From the cell containing the given text, extract its center point as [X, Y] coordinate. 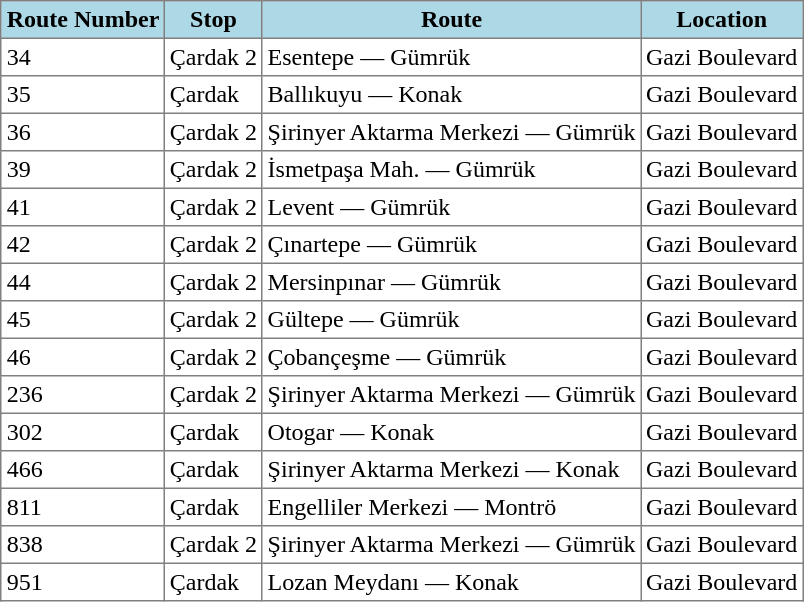
46 [82, 357]
838 [82, 545]
Ballıkuyu — Konak [451, 95]
34 [82, 57]
45 [82, 320]
811 [82, 507]
Mersinpınar — Gümrük [451, 282]
36 [82, 132]
Lozan Meydanı — Konak [451, 582]
Çobançeşme — Gümrük [451, 357]
44 [82, 282]
Stop [214, 20]
42 [82, 245]
İsmetpaşa Mah. — Gümrük [451, 170]
302 [82, 432]
Esentepe — Gümrük [451, 57]
Levent — Gümrük [451, 207]
39 [82, 170]
Route [451, 20]
Gültepe — Gümrük [451, 320]
951 [82, 582]
Şirinyer Aktarma Merkezi — Konak [451, 470]
35 [82, 95]
Location [722, 20]
236 [82, 395]
Route Number [82, 20]
Engelliler Merkezi — Montrö [451, 507]
Çınartepe — Gümrük [451, 245]
41 [82, 207]
466 [82, 470]
Otogar — Konak [451, 432]
